Determine the [X, Y] coordinate at the center of the cell enclosing the given text.  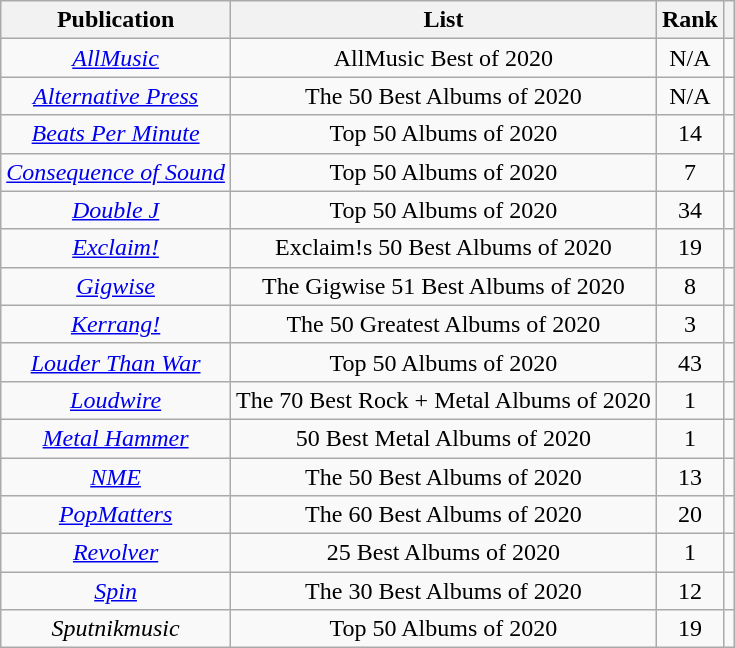
Publication [116, 20]
Exclaim!s 50 Best Albums of 2020 [443, 248]
Alternative Press [116, 96]
Kerrang! [116, 324]
AllMusic [116, 58]
12 [690, 591]
Spin [116, 591]
The 50 Greatest Albums of 2020 [443, 324]
PopMatters [116, 515]
Louder Than War [116, 362]
25 Best Albums of 2020 [443, 553]
7 [690, 172]
13 [690, 477]
8 [690, 286]
Beats Per Minute [116, 134]
Loudwire [116, 400]
The 30 Best Albums of 2020 [443, 591]
Metal Hammer [116, 438]
34 [690, 210]
Revolver [116, 553]
Consequence of Sound [116, 172]
Exclaim! [116, 248]
50 Best Metal Albums of 2020 [443, 438]
The Gigwise 51 Best Albums of 2020 [443, 286]
Gigwise [116, 286]
14 [690, 134]
Sputnikmusic [116, 629]
NME [116, 477]
The 60 Best Albums of 2020 [443, 515]
The 70 Best Rock + Metal Albums of 2020 [443, 400]
List [443, 20]
AllMusic Best of 2020 [443, 58]
3 [690, 324]
Rank [690, 20]
Double J [116, 210]
43 [690, 362]
20 [690, 515]
